Return the (x, y) coordinate for the center point of the cell that contains the specified text.  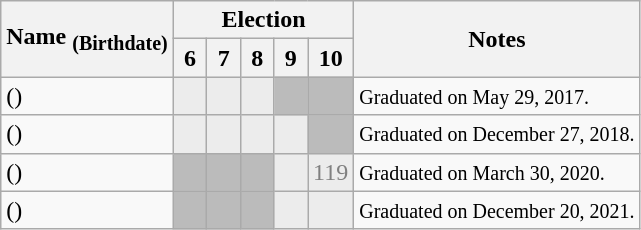
8 (257, 58)
7 (224, 58)
119 (331, 172)
Graduated on March 30, 2020. (497, 172)
9 (291, 58)
Graduated on December 20, 2021. (497, 210)
6 (190, 58)
Graduated on May 29, 2017. (497, 96)
Name (Birthdate) (88, 39)
10 (331, 58)
Notes (497, 39)
Graduated on December 27, 2018. (497, 134)
Election (263, 20)
